Determine the [x, y] coordinate at the center of the cell enclosing the given text.  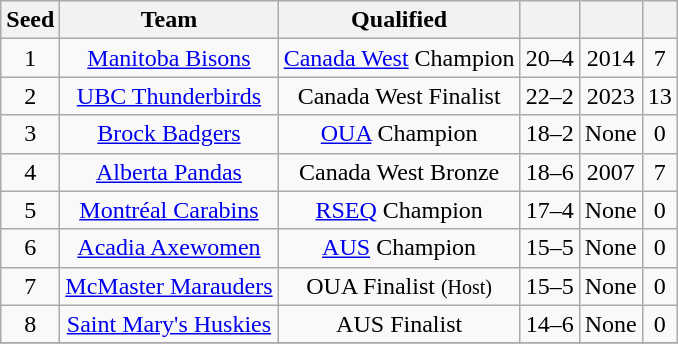
Qualified [399, 20]
2014 [610, 58]
2023 [610, 96]
Canada West Finalist [399, 96]
AUS Champion [399, 248]
6 [30, 248]
3 [30, 134]
Canada West Champion [399, 58]
20–4 [550, 58]
4 [30, 172]
Canada West Bronze [399, 172]
Seed [30, 20]
AUS Finalist [399, 324]
17–4 [550, 210]
RSEQ Champion [399, 210]
8 [30, 324]
UBC Thunderbirds [169, 96]
Montréal Carabins [169, 210]
2007 [610, 172]
Saint Mary's Huskies [169, 324]
Alberta Pandas [169, 172]
Team [169, 20]
22–2 [550, 96]
OUA Champion [399, 134]
Brock Badgers [169, 134]
18–6 [550, 172]
OUA Finalist (Host) [399, 286]
1 [30, 58]
5 [30, 210]
Manitoba Bisons [169, 58]
14–6 [550, 324]
Acadia Axewomen [169, 248]
13 [660, 96]
2 [30, 96]
McMaster Marauders [169, 286]
18–2 [550, 134]
